Return the (x, y) coordinate for the center point of the cell that contains the specified text.  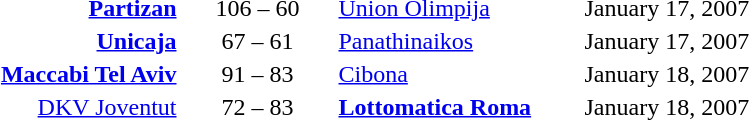
67 – 61 (258, 41)
Panathinaikos (458, 41)
91 – 83 (258, 74)
Cibona (458, 74)
